Extract the [X, Y] coordinate from the center of the cell holding the provided text.  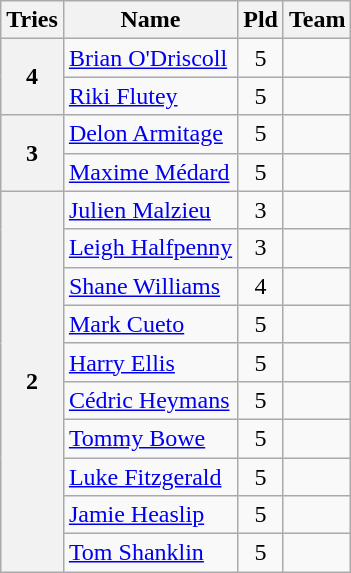
Shane Williams [150, 286]
Tommy Bowe [150, 438]
Cédric Heymans [150, 400]
Maxime Médard [150, 172]
Pld [261, 20]
Name [150, 20]
2 [32, 382]
Brian O'Driscoll [150, 58]
Julien Malzieu [150, 210]
Riki Flutey [150, 96]
Delon Armitage [150, 134]
Jamie Heaslip [150, 515]
Leigh Halfpenny [150, 248]
Tom Shanklin [150, 553]
Team [317, 20]
Harry Ellis [150, 362]
Luke Fitzgerald [150, 477]
Tries [32, 20]
Mark Cueto [150, 324]
